Detect which cell encompasses the target text, then output its [X, Y] center coordinate. 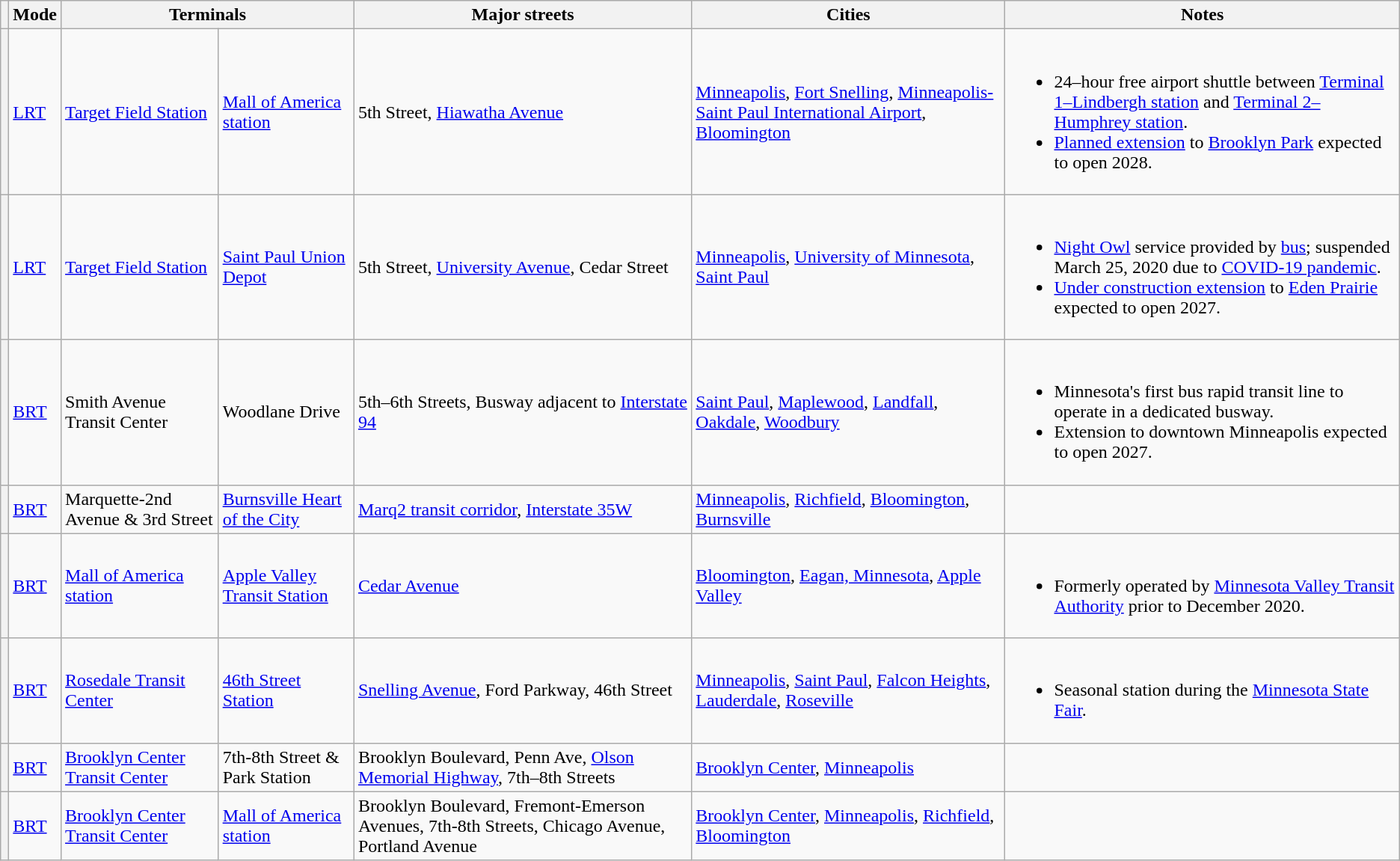
Woodlane Drive [286, 412]
Marq2 transit corridor, Interstate 35W [522, 509]
46th Street Station [286, 690]
Terminals [208, 15]
Saint Paul, Maplewood, Landfall, Oakdale, Woodbury [848, 412]
Formerly operated by Minnesota Valley Transit Authority prior to December 2020. [1203, 586]
Minneapolis, Richfield, Bloomington, Burnsville [848, 509]
Cedar Avenue [522, 586]
Smith Avenue Transit Center [141, 412]
Mode [35, 15]
Apple Valley Transit Station [286, 586]
Minneapolis, Fort Snelling, Minneapolis-Saint Paul International Airport, Bloomington [848, 112]
Burnsville Heart of the City [286, 509]
Brooklyn Center, Minneapolis, Richfield, Bloomington [848, 826]
Notes [1203, 15]
Seasonal station during the Minnesota State Fair. [1203, 690]
5th–6th Streets, Busway adjacent to Interstate 94 [522, 412]
Marquette-2nd Avenue & 3rd Street [141, 509]
7th-8th Street & Park Station [286, 767]
Minneapolis, Saint Paul, Falcon Heights, Lauderdale, Roseville [848, 690]
Rosedale Transit Center [141, 690]
5th Street, University Avenue, Cedar Street [522, 267]
Brooklyn Boulevard, Penn Ave, Olson Memorial Highway, 7th–8th Streets [522, 767]
Minneapolis, University of Minnesota, Saint Paul [848, 267]
5th Street, Hiawatha Avenue [522, 112]
Snelling Avenue, Ford Parkway, 46th Street [522, 690]
Major streets [522, 15]
Bloomington, Eagan, Minnesota, Apple Valley [848, 586]
Brooklyn Center, Minneapolis [848, 767]
Minnesota's first bus rapid transit line to operate in a dedicated busway.Extension to downtown Minneapolis expected to open 2027. [1203, 412]
Brooklyn Boulevard, Fremont-Emerson Avenues, 7th-8th Streets, Chicago Avenue, Portland Avenue [522, 826]
Saint Paul Union Depot [286, 267]
Cities [848, 15]
